Identify which cell holds the provided text, then report its (X, Y) central coordinate. 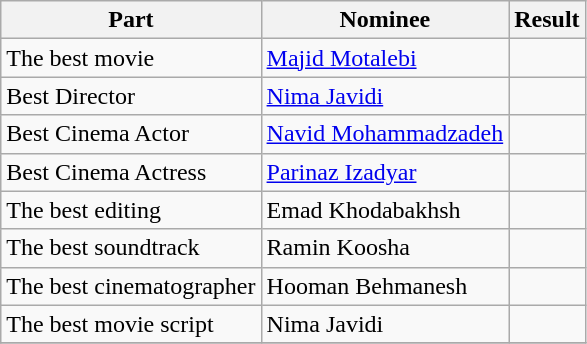
Result (547, 20)
Parinaz Izadyar (385, 172)
Best Cinema Actor (131, 134)
The best movie (131, 58)
Emad Khodabakhsh (385, 210)
Best Director (131, 96)
The best cinematographer (131, 286)
Hooman Behmanesh (385, 286)
Part (131, 20)
The best soundtrack (131, 248)
The best editing (131, 210)
Navid Mohammadzadeh (385, 134)
Best Cinema Actress (131, 172)
Majid Motalebi (385, 58)
Ramin Koosha (385, 248)
Nominee (385, 20)
The best movie script (131, 324)
